Determine the [x, y] coordinate at the center of the cell enclosing the given text.  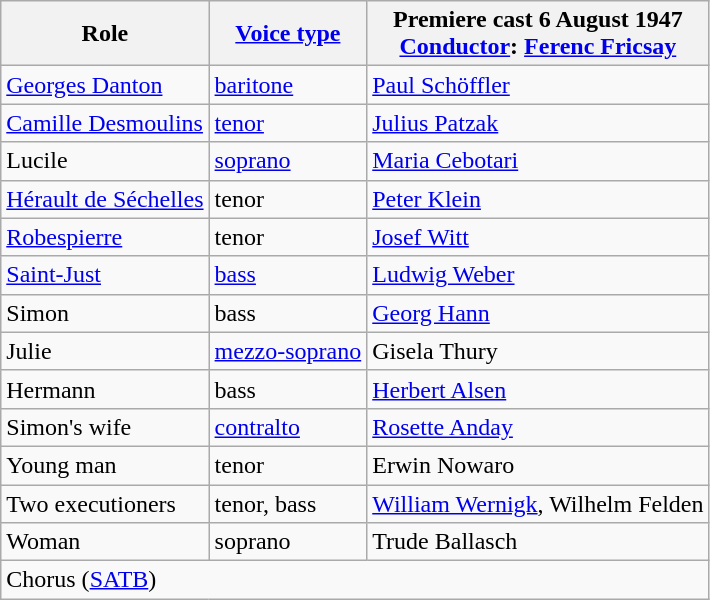
Gisela Thury [538, 351]
Trude Ballasch [538, 542]
Robespierre [105, 237]
Role [105, 34]
Peter Klein [538, 199]
Chorus (SATB) [355, 580]
Julie [105, 351]
tenor, bass [288, 503]
Ludwig Weber [538, 275]
Rosette Anday [538, 427]
Julius Patzak [538, 123]
Herbert Alsen [538, 389]
contralto [288, 427]
Voice type [288, 34]
Erwin Nowaro [538, 465]
Josef Witt [538, 237]
Hermann [105, 389]
Georges Danton [105, 85]
Simon [105, 313]
Lucile [105, 161]
Woman [105, 542]
Two executioners [105, 503]
Young man [105, 465]
William Wernigk, Wilhelm Felden [538, 503]
Saint-Just [105, 275]
baritone [288, 85]
mezzo-soprano [288, 351]
Maria Cebotari [538, 161]
Hérault de Séchelles [105, 199]
Premiere cast 6 August 1947Conductor: Ferenc Fricsay [538, 34]
Georg Hann [538, 313]
Simon's wife [105, 427]
Paul Schöffler [538, 85]
Camille Desmoulins [105, 123]
